Find where the given text appears and provide that cell's center as (X, Y) coordinate. 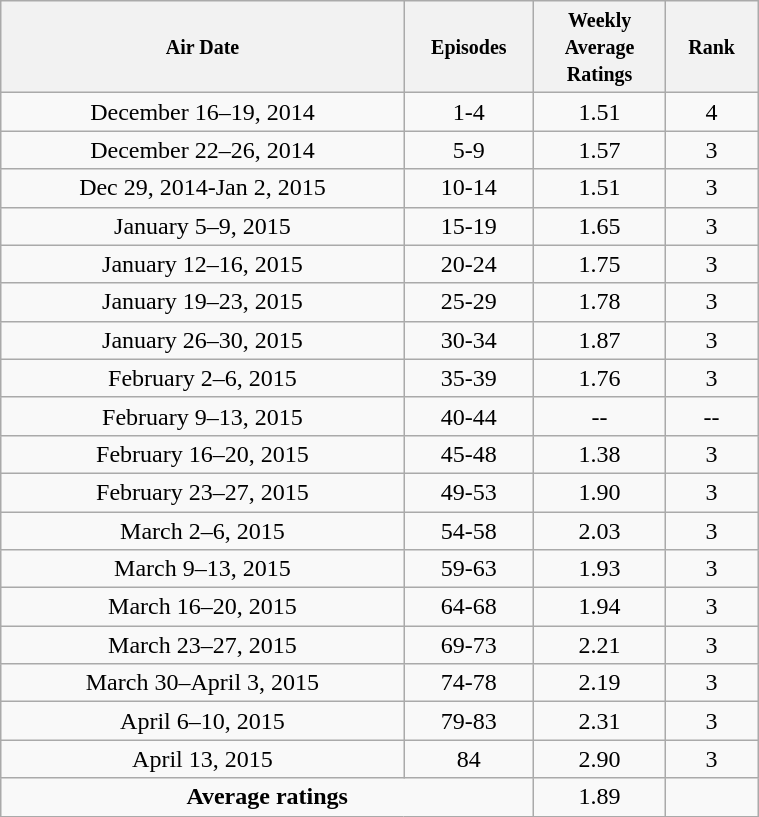
2.90 (600, 759)
1.93 (600, 569)
15-19 (468, 226)
40-44 (468, 416)
1.38 (600, 454)
March 30–April 3, 2015 (202, 683)
1.57 (600, 150)
January 12–16, 2015 (202, 264)
10-14 (468, 188)
1.89 (600, 797)
Dec 29, 2014-Jan 2, 2015 (202, 188)
Weekly Average Ratings (600, 47)
84 (468, 759)
February 16–20, 2015 (202, 454)
March 16–20, 2015 (202, 607)
April 6–10, 2015 (202, 721)
Air Date (202, 47)
1.87 (600, 340)
March 23–27, 2015 (202, 645)
January 19–23, 2015 (202, 302)
December 16–19, 2014 (202, 112)
2.19 (600, 683)
December 22–26, 2014 (202, 150)
4 (712, 112)
Episodes (468, 47)
69-73 (468, 645)
49-53 (468, 492)
79-83 (468, 721)
1.90 (600, 492)
2.21 (600, 645)
1.75 (600, 264)
March 2–6, 2015 (202, 531)
February 2–6, 2015 (202, 378)
Rank (712, 47)
35-39 (468, 378)
1-4 (468, 112)
February 23–27, 2015 (202, 492)
74-78 (468, 683)
30-34 (468, 340)
1.94 (600, 607)
2.03 (600, 531)
March 9–13, 2015 (202, 569)
1.76 (600, 378)
5-9 (468, 150)
Average ratings (268, 797)
January 26–30, 2015 (202, 340)
59-63 (468, 569)
1.78 (600, 302)
20-24 (468, 264)
2.31 (600, 721)
1.65 (600, 226)
February 9–13, 2015 (202, 416)
April 13, 2015 (202, 759)
25-29 (468, 302)
January 5–9, 2015 (202, 226)
54-58 (468, 531)
45-48 (468, 454)
64-68 (468, 607)
